Find where the given text appears and provide that cell's center as [X, Y] coordinate. 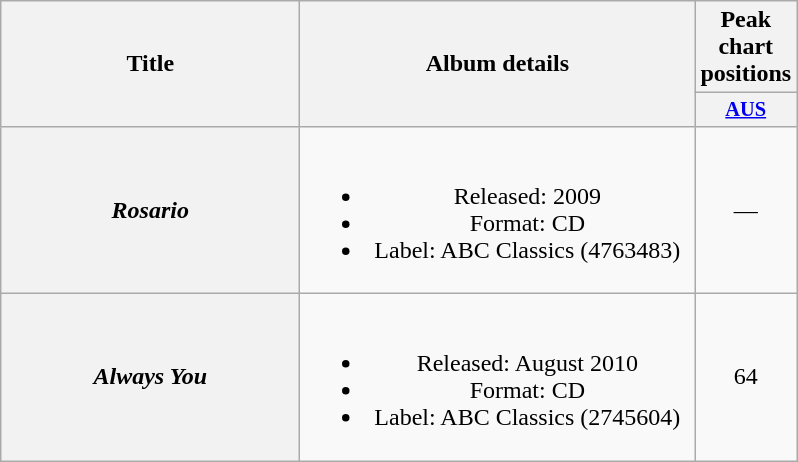
Always You [150, 378]
64 [746, 378]
Peak chart positions [746, 47]
Rosario [150, 210]
Released: 2009Format: CDLabel: ABC Classics (4763483) [498, 210]
— [746, 210]
Released: August 2010Format: CDLabel: ABC Classics (2745604) [498, 378]
Title [150, 64]
AUS [746, 110]
Album details [498, 64]
